From the cell containing the given text, extract its center point as [x, y] coordinate. 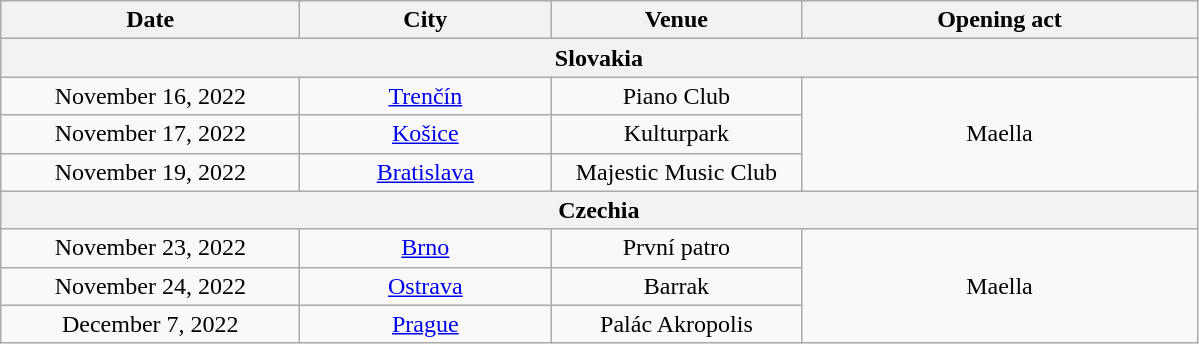
Košice [426, 134]
Bratislava [426, 172]
November 23, 2022 [150, 248]
Brno [426, 248]
Trenčín [426, 96]
November 19, 2022 [150, 172]
Ostrava [426, 286]
Palác Akropolis [676, 324]
November 17, 2022 [150, 134]
Date [150, 20]
První patro [676, 248]
November 16, 2022 [150, 96]
Majestic Music Club [676, 172]
Barrak [676, 286]
November 24, 2022 [150, 286]
Venue [676, 20]
Kulturpark [676, 134]
Piano Club [676, 96]
December 7, 2022 [150, 324]
Opening act [1000, 20]
Prague [426, 324]
Czechia [599, 210]
City [426, 20]
Slovakia [599, 58]
